Output the [x, y] coordinate of the center of the cell containing the given text.  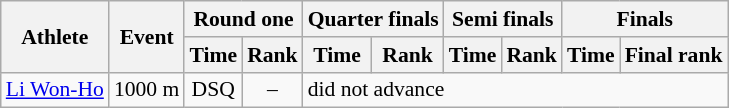
Round one [243, 19]
Quarter finals [374, 19]
Li Won-Ho [55, 90]
Athlete [55, 36]
DSQ [213, 90]
Final rank [674, 55]
Event [146, 36]
did not advance [516, 90]
1000 m [146, 90]
Semi finals [503, 19]
Finals [645, 19]
– [272, 90]
